From the cell containing the given text, extract its center point as [x, y] coordinate. 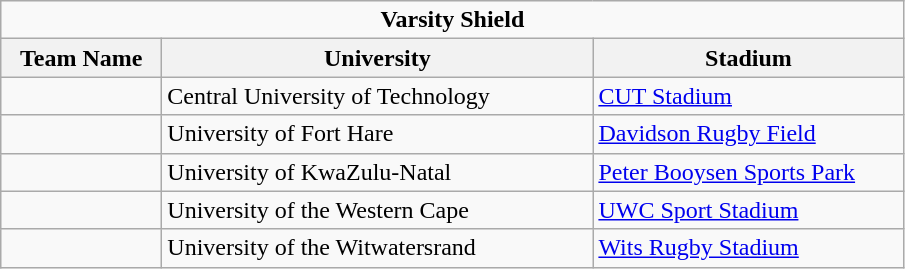
CUT Stadium [748, 96]
University of the Witwatersrand [378, 248]
Central University of Technology [378, 96]
University [378, 58]
University of Fort Hare [378, 134]
University of the Western Cape [378, 210]
University of KwaZulu-Natal [378, 172]
Peter Booysen Sports Park [748, 172]
UWC Sport Stadium [748, 210]
Team Name [82, 58]
Davidson Rugby Field [748, 134]
Stadium [748, 58]
Varsity Shield [452, 20]
Wits Rugby Stadium [748, 248]
